Detect which cell encompasses the target text, then output its [x, y] center coordinate. 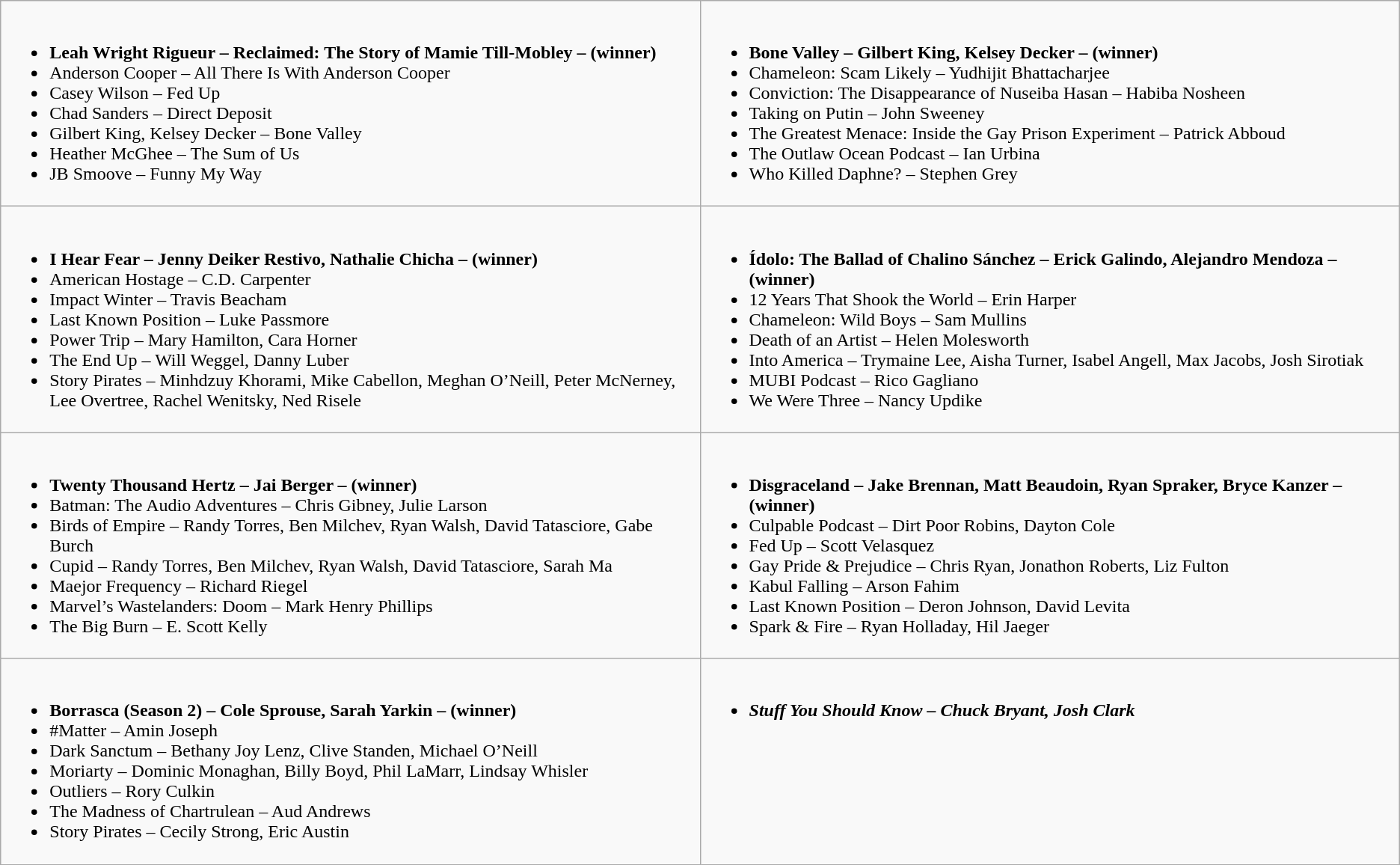
Stuff You Should Know – Chuck Bryant, Josh Clark [1050, 762]
